Return the (x, y) coordinate for the center point of the cell that contains the specified text.  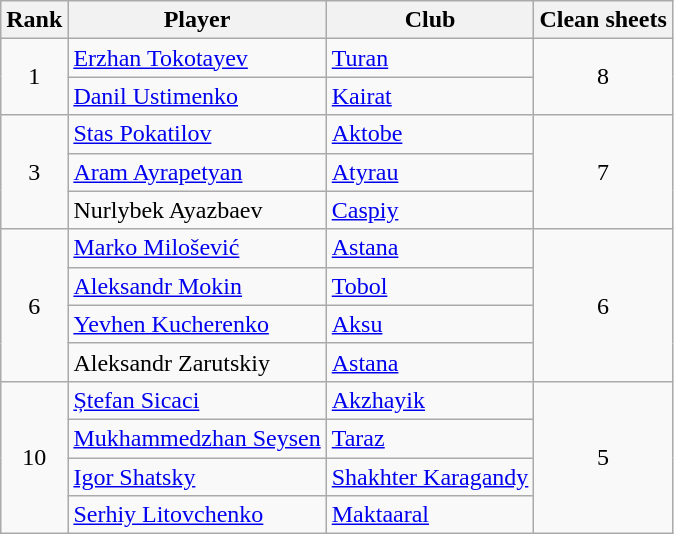
5 (603, 457)
8 (603, 77)
Clean sheets (603, 20)
Aleksandr Zarutskiy (197, 362)
Stas Pokatilov (197, 134)
Nurlybek Ayazbaev (197, 210)
Turan (430, 58)
Aram Ayrapetyan (197, 172)
Marko Milošević (197, 248)
Mukhammedzhan Seysen (197, 438)
Erzhan Tokotayev (197, 58)
Ștefan Sicaci (197, 400)
Shakhter Karagandy (430, 477)
10 (34, 457)
Yevhen Kucherenko (197, 324)
3 (34, 172)
1 (34, 77)
Serhiy Litovchenko (197, 515)
Igor Shatsky (197, 477)
Maktaaral (430, 515)
Akzhayik (430, 400)
Caspiy (430, 210)
Rank (34, 20)
Aleksandr Mokin (197, 286)
Atyrau (430, 172)
Player (197, 20)
7 (603, 172)
Aksu (430, 324)
Tobol (430, 286)
Kairat (430, 96)
Aktobe (430, 134)
Danil Ustimenko (197, 96)
Club (430, 20)
Taraz (430, 438)
